Capture the cell that displays the provided text and extract its [x, y] central coordinate. 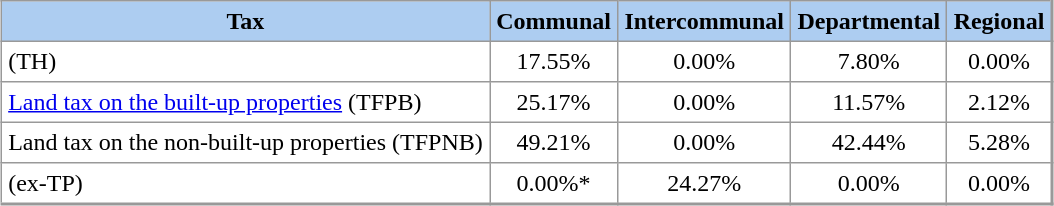
Land tax on the built-up properties (TFPB) [245, 102]
49.21% [554, 142]
Communal [554, 21]
(ex-TP) [245, 184]
Intercommunal [704, 21]
17.55% [554, 61]
Land tax on the non-built-up properties (TFPNB) [245, 142]
7.80% [869, 61]
5.28% [1000, 142]
25.17% [554, 102]
Tax [245, 21]
Departmental [869, 21]
(TH) [245, 61]
42.44% [869, 142]
11.57% [869, 102]
Regional [1000, 21]
2.12% [1000, 102]
24.27% [704, 184]
0.00%* [554, 184]
